Return (X, Y) of the center of cell containing provided text 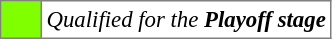
Qualified for the Playoff stage (186, 20)
